Capture the cell that displays the provided text and extract its [x, y] central coordinate. 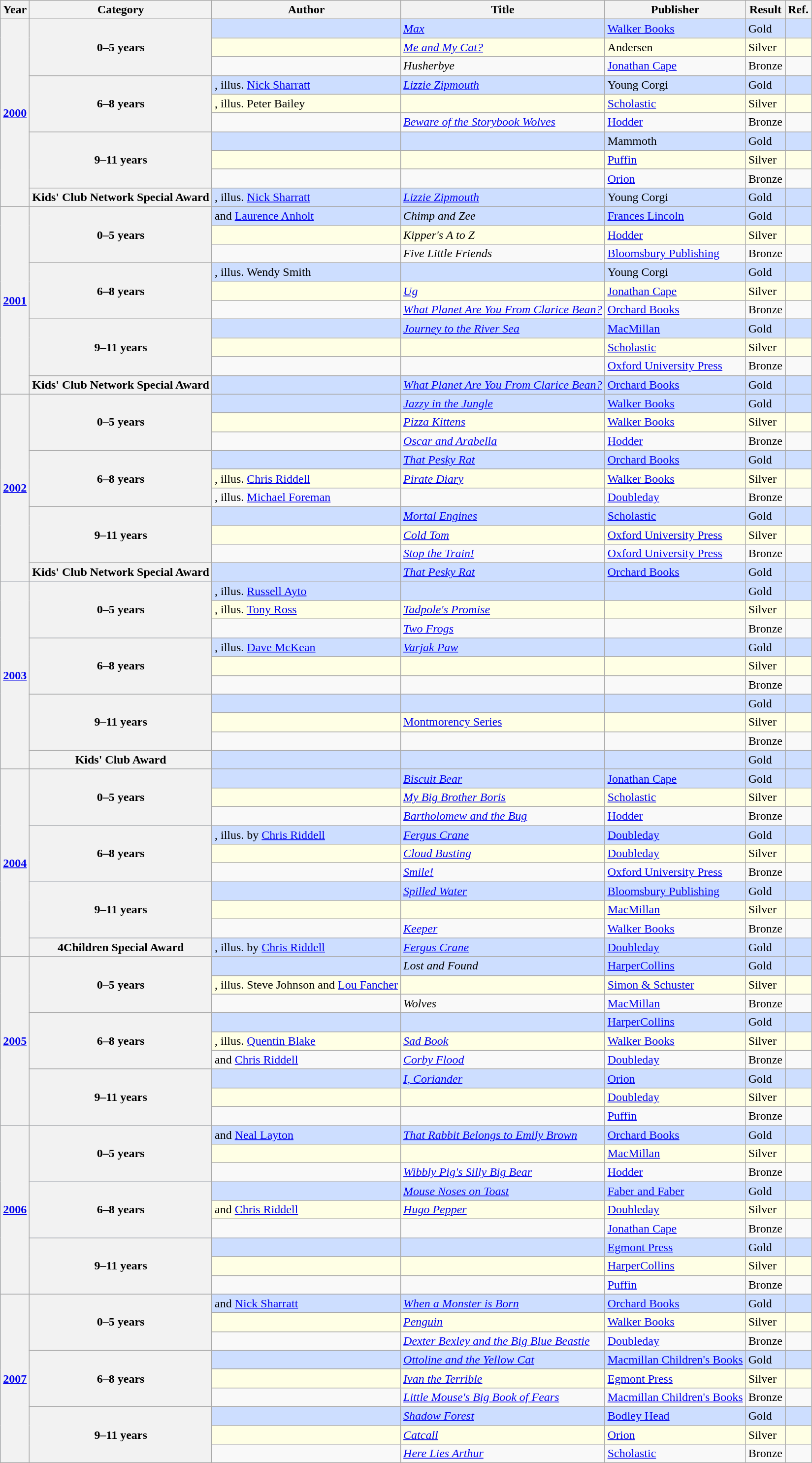
Bodley Head [675, 1416]
Cloud Busting [503, 854]
Mammoth [675, 141]
My Big Brother Boris [503, 797]
, illus. Dave McKean [306, 647]
Sad Book [503, 1041]
Biscuit Bear [503, 778]
Frances Lincoln [675, 216]
, illus. Peter Bailey [306, 103]
Max [503, 29]
Beware of the Storybook Wolves [503, 122]
Chimp and Zee [503, 216]
and Laurence Anholt [306, 216]
2002 [15, 488]
Mortal Engines [503, 516]
Result [765, 10]
, illus. Chris Riddell [306, 478]
Stop the Train! [503, 554]
Cold Tom [503, 534]
2006 [15, 1210]
Montmorency Series [503, 722]
Pizza Kittens [503, 422]
Little Mouse's Big Book of Fears [503, 1397]
Me and My Cat? [503, 47]
Ug [503, 291]
Two Frogs [503, 629]
, illus. Michael Foreman [306, 497]
Smile! [503, 872]
When a Monster is Born [503, 1303]
Category [121, 10]
, illus. Russell Ayto [306, 591]
Faber and Faber [675, 1191]
2007 [15, 1378]
Ref. [798, 10]
Husherbye [503, 66]
2001 [15, 300]
Mouse Noses on Toast [503, 1191]
Varjak Paw [503, 647]
2003 [15, 676]
Andersen [675, 47]
Penguin [503, 1322]
Shadow Forest [503, 1416]
4Children Special Award [121, 947]
2000 [15, 113]
, illus. Quentin Blake [306, 1041]
and Nick Sharratt [306, 1303]
Wolves [503, 1003]
Oscar and Arabella [503, 441]
2004 [15, 863]
Lost and Found [503, 966]
Corby Flood [503, 1060]
and Neal Layton [306, 1134]
Simon & Schuster [675, 985]
Pirate Diary [503, 478]
Here Lies Arthur [503, 1454]
Keeper [503, 929]
, illus. Tony Ross [306, 610]
Dexter Bexley and the Big Blue Beastie [503, 1341]
Year [15, 10]
Ottoline and the Yellow Cat [503, 1360]
, illus. Wendy Smith [306, 272]
Hugo Pepper [503, 1210]
Kipper's A to Z [503, 235]
, illus. Steve Johnson and Lou Fancher [306, 985]
Title [503, 10]
Kids' Club Award [121, 760]
Journey to the River Sea [503, 329]
Wibbly Pig's Silly Big Bear [503, 1172]
Tadpole's Promise [503, 610]
Spilled Water [503, 891]
Publisher [675, 10]
2005 [15, 1041]
That Rabbit Belongs to Emily Brown [503, 1134]
Jazzy in the Jungle [503, 403]
Five Little Friends [503, 254]
Ivan the Terrible [503, 1378]
Author [306, 10]
I, Coriander [503, 1078]
Catcall [503, 1435]
Bartholomew and the Bug [503, 816]
